Provide the [X, Y] coordinate of the cell's center where the given text is located.  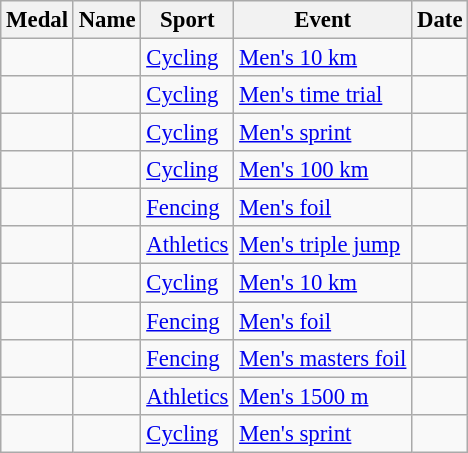
Men's 100 km [323, 170]
Date [440, 20]
Men's time trial [323, 95]
Men's triple jump [323, 245]
Medal [38, 20]
Sport [188, 20]
Men's 1500 m [323, 396]
Name [107, 20]
Men's masters foil [323, 358]
Event [323, 20]
